Return [X, Y] of the center of cell containing provided text 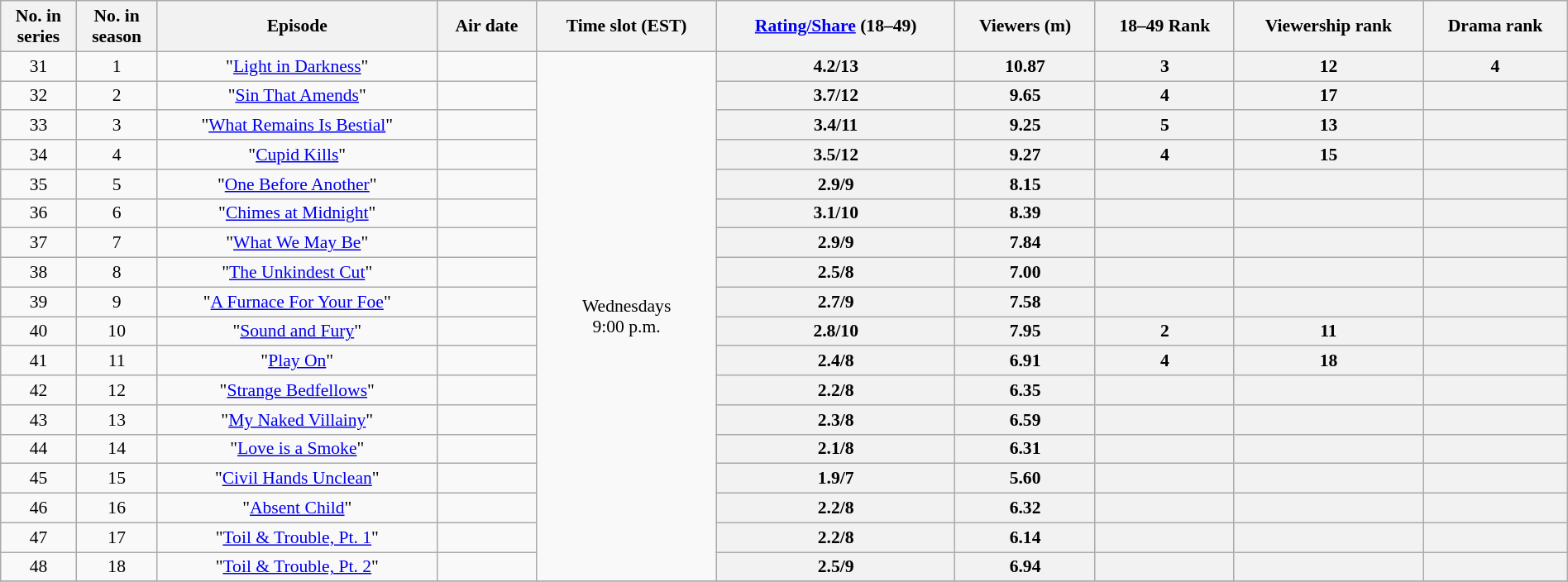
2.3/8 [836, 420]
8 [117, 273]
4.2/13 [836, 66]
"Absent Child" [297, 508]
3.7/12 [836, 96]
1.9/7 [836, 479]
"Sound and Fury" [297, 332]
7.58 [1025, 302]
35 [38, 184]
"The Unkindest Cut" [297, 273]
"What We May Be" [297, 243]
"Toil & Trouble, Pt. 1" [297, 537]
7.84 [1025, 243]
7.95 [1025, 332]
No. inseason [117, 26]
Time slot (EST) [626, 26]
"Play On" [297, 361]
"What Remains Is Bestial" [297, 126]
9.27 [1025, 155]
2.5/9 [836, 567]
"Strange Bedfellows" [297, 390]
2.1/8 [836, 449]
6 [117, 213]
10 [117, 332]
37 [38, 243]
1 [117, 66]
44 [38, 449]
Episode [297, 26]
3.1/10 [836, 213]
2.7/9 [836, 302]
2.4/8 [836, 361]
5.60 [1025, 479]
8.39 [1025, 213]
10.87 [1025, 66]
Viewership rank [1328, 26]
Air date [486, 26]
14 [117, 449]
Rating/Share (18–49) [836, 26]
9.65 [1025, 96]
"Toil & Trouble, Pt. 2" [297, 567]
"Civil Hands Unclean" [297, 479]
"Chimes at Midnight" [297, 213]
16 [117, 508]
6.14 [1025, 537]
3.4/11 [836, 126]
36 [38, 213]
7 [117, 243]
6.32 [1025, 508]
6.35 [1025, 390]
47 [38, 537]
9.25 [1025, 126]
"Cupid Kills" [297, 155]
18–49 Rank [1164, 26]
41 [38, 361]
"My Naked Villainy" [297, 420]
45 [38, 479]
"Sin That Amends" [297, 96]
"One Before Another" [297, 184]
33 [38, 126]
2.5/8 [836, 273]
Viewers (m) [1025, 26]
6.94 [1025, 567]
7.00 [1025, 273]
40 [38, 332]
31 [38, 66]
"A Furnace For Your Foe" [297, 302]
43 [38, 420]
32 [38, 96]
9 [117, 302]
6.59 [1025, 420]
"Light in Darkness" [297, 66]
"Love is a Smoke" [297, 449]
8.15 [1025, 184]
2.8/10 [836, 332]
No. inseries [38, 26]
34 [38, 155]
39 [38, 302]
38 [38, 273]
6.31 [1025, 449]
Wednesdays9:00 p.m. [626, 316]
3.5/12 [836, 155]
Drama rank [1495, 26]
42 [38, 390]
46 [38, 508]
6.91 [1025, 361]
48 [38, 567]
